Detect which cell encompasses the target text, then output its (x, y) center coordinate. 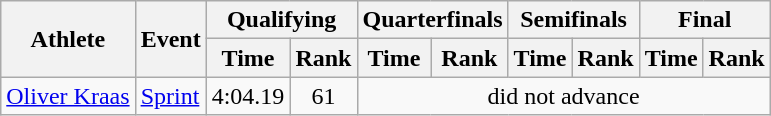
Event (170, 39)
4:04.19 (248, 96)
Sprint (170, 96)
Final (704, 20)
Oliver Kraas (68, 96)
Quarterfinals (432, 20)
Qualifying (282, 20)
61 (324, 96)
Athlete (68, 39)
Semifinals (574, 20)
did not advance (564, 96)
